Capture the cell that displays the provided text and extract its (x, y) central coordinate. 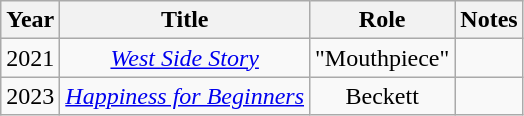
Notes (489, 20)
2021 (30, 58)
Happiness for Beginners (185, 96)
West Side Story (185, 58)
Year (30, 20)
"Mouthpiece" (382, 58)
Title (185, 20)
Role (382, 20)
Beckett (382, 96)
2023 (30, 96)
